Locate the cell with the specified text and output its [X, Y] center coordinate. 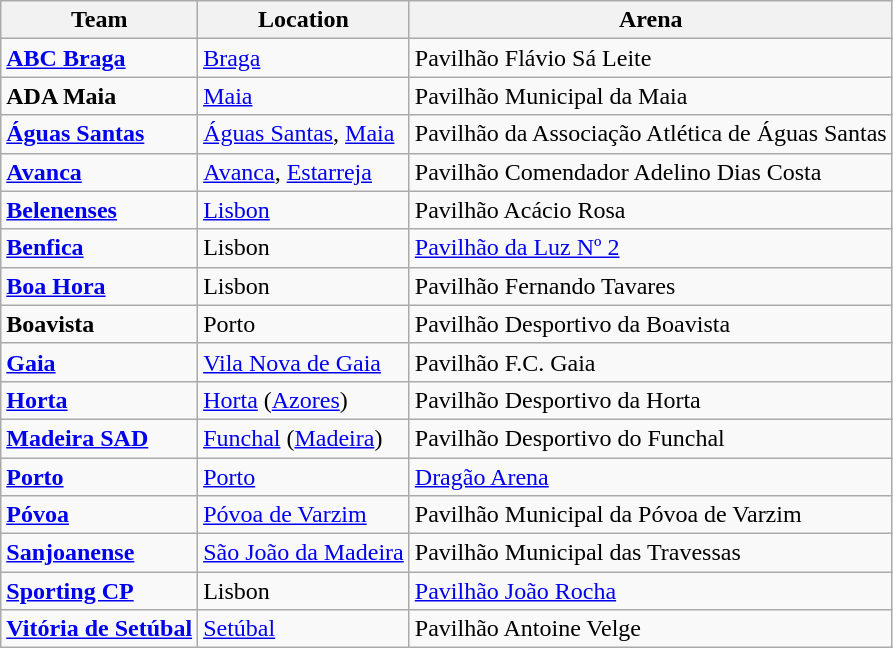
Funchal (Madeira) [304, 438]
Póvoa de Varzim [304, 515]
Pavilhão Desportivo da Horta [650, 400]
Avanca [100, 172]
Arena [650, 20]
Maia [304, 96]
Benfica [100, 248]
Sanjoanense [100, 553]
Boavista [100, 324]
Pavilhão João Rocha [650, 591]
Pavilhão Flávio Sá Leite [650, 58]
Vitória de Setúbal [100, 629]
Pavilhão Municipal das Travessas [650, 553]
Pavilhão Antoine Velge [650, 629]
São João da Madeira [304, 553]
Madeira SAD [100, 438]
Pavilhão da Luz Nº 2 [650, 248]
Dragão Arena [650, 477]
Boa Hora [100, 286]
Pavilhão Desportivo do Funchal [650, 438]
Team [100, 20]
Pavilhão Municipal da Póvoa de Varzim [650, 515]
Pavilhão Comendador Adelino Dias Costa [650, 172]
Horta [100, 400]
Gaia [100, 362]
ADA Maia [100, 96]
Braga [304, 58]
Pavilhão Acácio Rosa [650, 210]
Pavilhão Municipal da Maia [650, 96]
Pavilhão Fernando Tavares [650, 286]
ABC Braga [100, 58]
Avanca, Estarreja [304, 172]
Águas Santas [100, 134]
Póvoa [100, 515]
Sporting CP [100, 591]
Location [304, 20]
Pavilhão Desportivo da Boavista [650, 324]
Setúbal [304, 629]
Águas Santas, Maia [304, 134]
Vila Nova de Gaia [304, 362]
Belenenses [100, 210]
Pavilhão F.C. Gaia [650, 362]
Horta (Azores) [304, 400]
Pavilhão da Associação Atlética de Águas Santas [650, 134]
